Extract the [x, y] coordinate from the center of the cell holding the provided text.  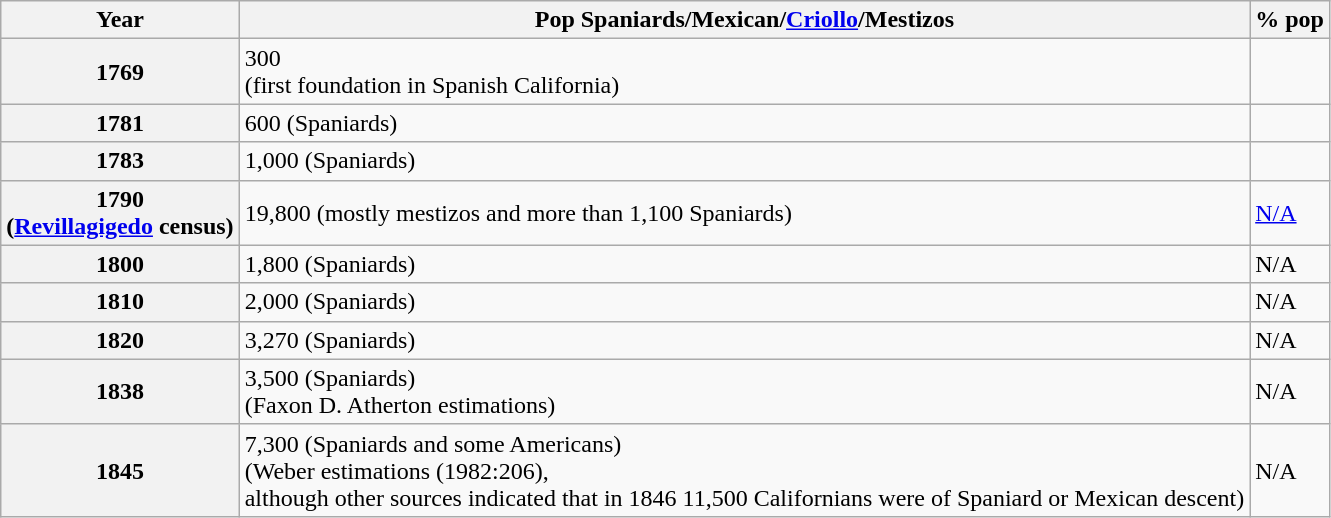
1781 [120, 123]
300 (first foundation in Spanish California) [744, 72]
3,500 (Spaniards)(Faxon D. Atherton estimations) [744, 392]
Pop Spaniards/Mexican/Criollo/Mestizos [744, 20]
600 (Spaniards) [744, 123]
19,800 (mostly mestizos and more than 1,100 Spaniards) [744, 212]
1769 [120, 72]
2,000 (Spaniards) [744, 302]
1810 [120, 302]
1,000 (Spaniards) [744, 161]
Year [120, 20]
1,800 (Spaniards) [744, 264]
1845 [120, 470]
1820 [120, 340]
3,270 (Spaniards) [744, 340]
1838 [120, 392]
% pop [1290, 20]
1800 [120, 264]
1790 (Revillagigedo census) [120, 212]
1783 [120, 161]
